Locate the cell with the specified text and output its [X, Y] center coordinate. 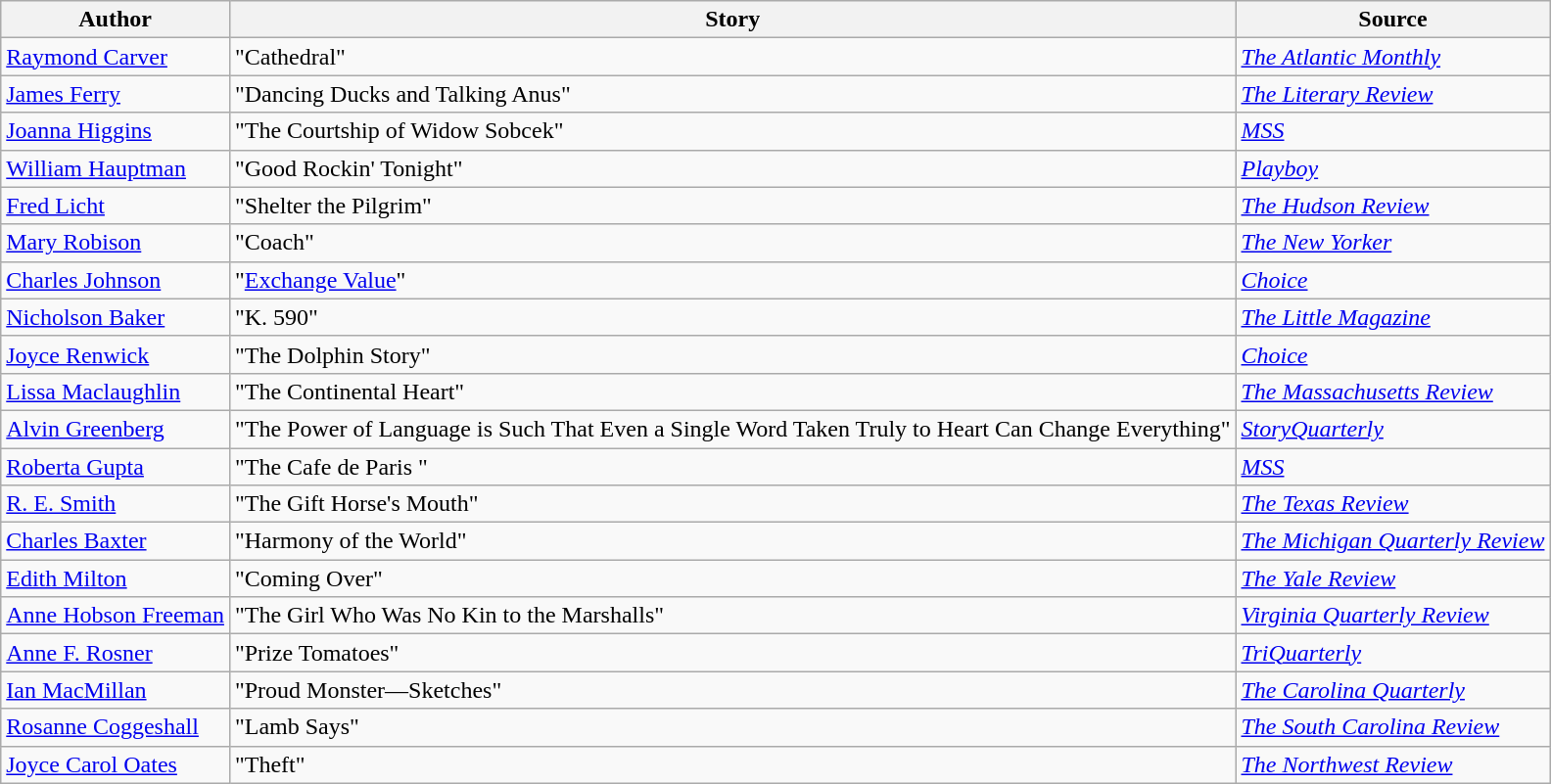
Anne Hobson Freeman [116, 616]
Joyce Carol Oates [116, 764]
The Michigan Quarterly Review [1392, 541]
"Coming Over" [732, 578]
Anne F. Rosner [116, 653]
"Dancing Ducks and Talking Anus" [732, 94]
Playboy [1392, 168]
The Atlantic Monthly [1392, 57]
Edith Milton [116, 578]
Lissa Maclaughlin [116, 392]
"Proud Monster—Sketches" [732, 690]
StoryQuarterly [1392, 429]
The Massachusetts Review [1392, 392]
The Northwest Review [1392, 764]
"The Dolphin Story" [732, 354]
James Ferry [116, 94]
"Harmony of the World" [732, 541]
"Exchange Value" [732, 280]
Raymond Carver [116, 57]
William Hauptman [116, 168]
The South Carolina Review [1392, 727]
The Texas Review [1392, 504]
Fred Licht [116, 206]
"The Continental Heart" [732, 392]
The Hudson Review [1392, 206]
The New Yorker [1392, 243]
Alvin Greenberg [116, 429]
"The Power of Language is Such That Even a Single Word Taken Truly to Heart Can Change Everything" [732, 429]
"The Cafe de Paris " [732, 467]
"Prize Tomatoes" [732, 653]
Author [116, 20]
"Shelter the Pilgrim" [732, 206]
Source [1392, 20]
Rosanne Coggeshall [116, 727]
"Theft" [732, 764]
Roberta Gupta [116, 467]
"The Courtship of Widow Sobcek" [732, 131]
Story [732, 20]
Ian MacMillan [116, 690]
"Coach" [732, 243]
"Lamb Says" [732, 727]
Joyce Renwick [116, 354]
"Cathedral" [732, 57]
TriQuarterly [1392, 653]
Virginia Quarterly Review [1392, 616]
"K. 590" [732, 317]
The Literary Review [1392, 94]
Charles Baxter [116, 541]
The Little Magazine [1392, 317]
Nicholson Baker [116, 317]
The Carolina Quarterly [1392, 690]
The Yale Review [1392, 578]
Charles Johnson [116, 280]
Joanna Higgins [116, 131]
Mary Robison [116, 243]
"Good Rockin' Tonight" [732, 168]
"The Girl Who Was No Kin to the Marshalls" [732, 616]
R. E. Smith [116, 504]
"The Gift Horse's Mouth" [732, 504]
